Return [x, y] of the center of cell containing provided text 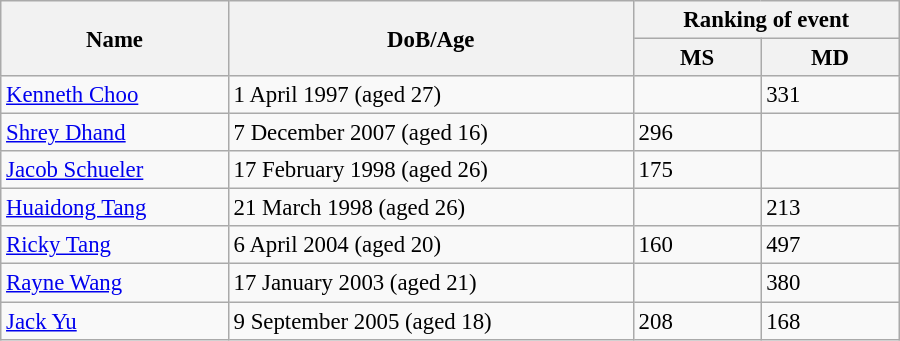
MS [697, 58]
213 [830, 208]
Jack Yu [115, 321]
Huaidong Tang [115, 208]
168 [830, 321]
497 [830, 245]
160 [697, 245]
17 February 1998 (aged 26) [430, 170]
DoB/Age [430, 38]
21 March 1998 (aged 26) [430, 208]
Ranking of event [766, 20]
296 [697, 133]
7 December 2007 (aged 16) [430, 133]
Rayne Wang [115, 283]
6 April 2004 (aged 20) [430, 245]
Name [115, 38]
9 September 2005 (aged 18) [430, 321]
175 [697, 170]
331 [830, 95]
Ricky Tang [115, 245]
Jacob Schueler [115, 170]
208 [697, 321]
380 [830, 283]
1 April 1997 (aged 27) [430, 95]
MD [830, 58]
Shrey Dhand [115, 133]
Kenneth Choo [115, 95]
17 January 2003 (aged 21) [430, 283]
